Return the [X, Y] coordinate for the center point of the cell that contains the specified text.  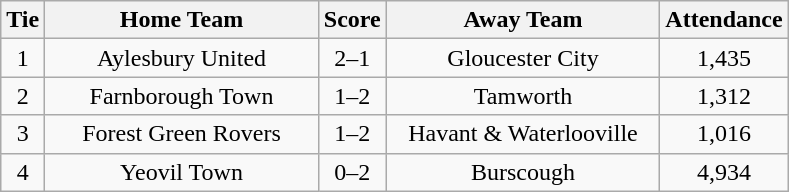
1,435 [724, 58]
Havant & Waterlooville [523, 134]
Score [352, 20]
4,934 [724, 172]
Away Team [523, 20]
1 [23, 58]
Farnborough Town [182, 96]
1,016 [724, 134]
Attendance [724, 20]
Aylesbury United [182, 58]
2 [23, 96]
Burscough [523, 172]
Home Team [182, 20]
3 [23, 134]
0–2 [352, 172]
Tamworth [523, 96]
Tie [23, 20]
Gloucester City [523, 58]
Yeovil Town [182, 172]
1,312 [724, 96]
4 [23, 172]
2–1 [352, 58]
Forest Green Rovers [182, 134]
